Return the [X, Y] coordinate for the center point of the cell that contains the specified text.  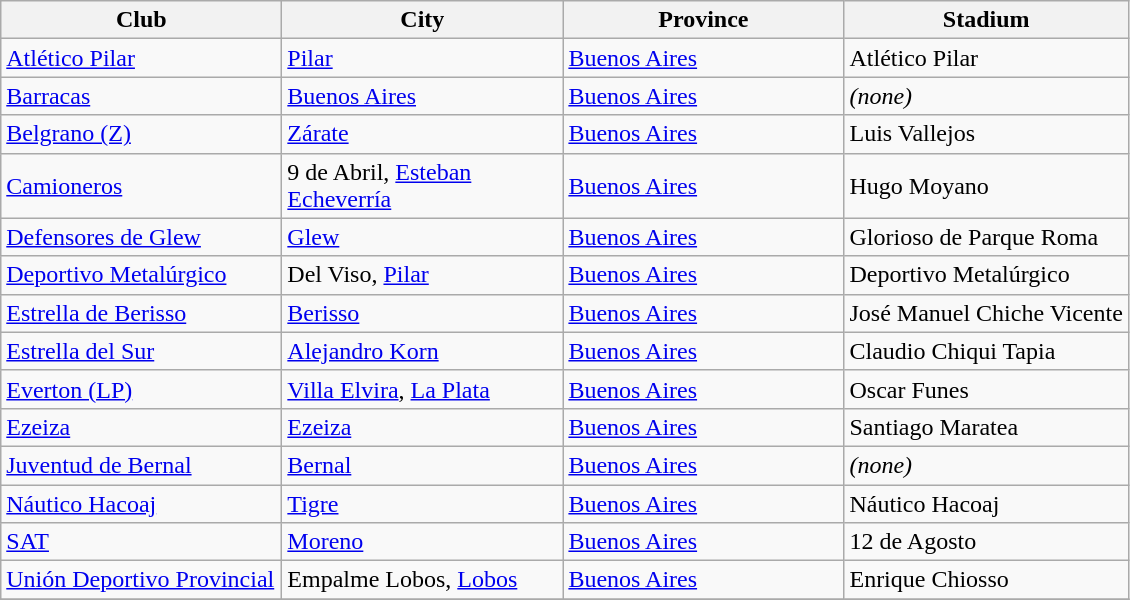
Villa Elvira, La Plata [422, 389]
Glew [422, 237]
Bernal [422, 465]
Empalme Lobos, Lobos [422, 580]
Province [704, 20]
Camioneros [142, 186]
Barracas [142, 96]
Defensores de Glew [142, 237]
Estrella de Berisso [142, 313]
Claudio Chiqui Tapia [986, 351]
Zárate [422, 134]
Enrique Chiosso [986, 580]
Juventud de Bernal [142, 465]
Oscar Funes [986, 389]
Belgrano (Z) [142, 134]
José Manuel Chiche Vicente [986, 313]
Pilar [422, 58]
Tigre [422, 503]
SAT [142, 542]
Alejandro Korn [422, 351]
Moreno [422, 542]
Del Viso, Pilar [422, 275]
Glorioso de Parque Roma [986, 237]
Stadium [986, 20]
Unión Deportivo Provincial [142, 580]
City [422, 20]
Everton (LP) [142, 389]
Luis Vallejos [986, 134]
Hugo Moyano [986, 186]
Berisso [422, 313]
Club [142, 20]
Santiago Maratea [986, 427]
12 de Agosto [986, 542]
9 de Abril, Esteban Echeverría [422, 186]
Estrella del Sur [142, 351]
